Scan for the cell matching the given text and deliver its (X, Y) coordinate at center. 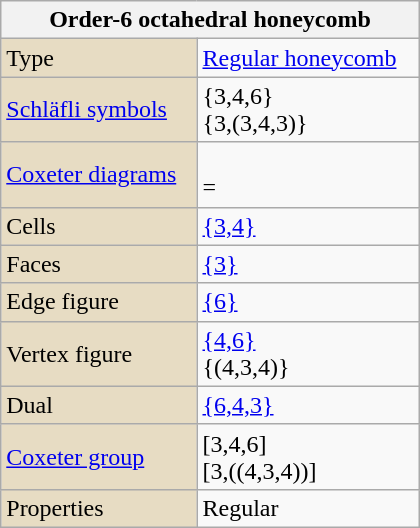
Cells (99, 226)
{6,4,3} (308, 405)
{3,4} (308, 226)
Regular honeycomb (308, 58)
Faces (99, 264)
Edge figure (99, 302)
Order-6 octahedral honeycomb (210, 20)
Type (99, 58)
Properties (99, 508)
{6} (308, 302)
= (308, 174)
{3,4,6}{3,(3,4,3)} (308, 110)
{4,6} {(4,3,4)} (308, 354)
Regular (308, 508)
Coxeter group (99, 456)
Schläfli symbols (99, 110)
[3,4,6][3,((4,3,4))] (308, 456)
Coxeter diagrams (99, 174)
{3} (308, 264)
Vertex figure (99, 354)
Dual (99, 405)
